Search for the cell housing the specified text and yield its [x, y] center coordinate. 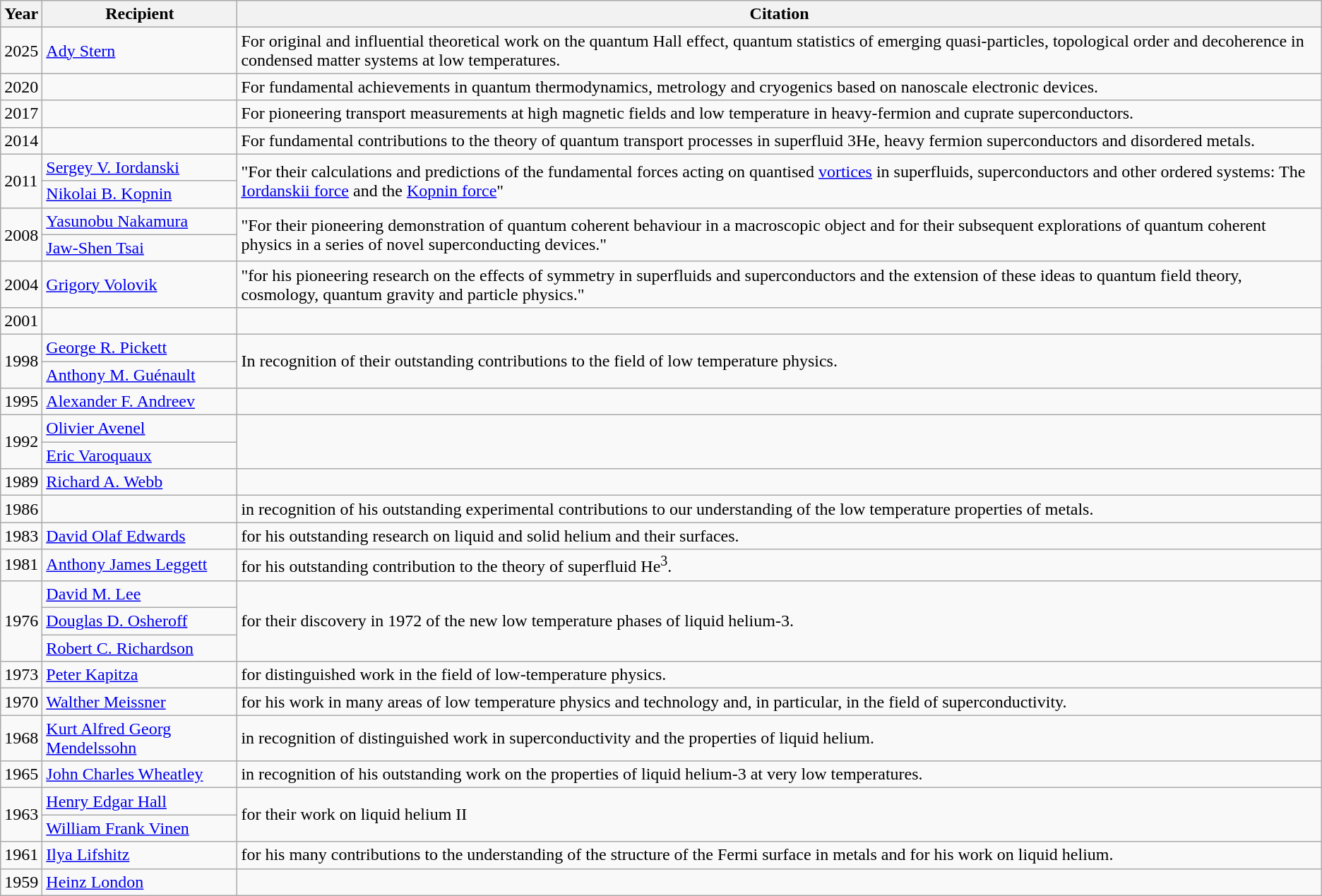
Recipient [140, 14]
in recognition of his outstanding experimental contributions to our understanding of the low temperature properties of metals. [780, 509]
for his outstanding research on liquid and solid helium and their surfaces. [780, 536]
2004 [21, 284]
Year [21, 14]
for distinguished work in the field of low-temperature physics. [780, 675]
1959 [21, 882]
For fundamental achievements in quantum thermodynamics, metrology and cryogenics based on nanoscale electronic devices. [780, 87]
1995 [21, 402]
in recognition of distinguished work in superconductivity and the properties of liquid helium. [780, 739]
1961 [21, 855]
2014 [21, 141]
for his work in many areas of low temperature physics and technology and, in particular, in the field of superconductivity. [780, 702]
Eric Varoquaux [140, 455]
Kurt Alfred Georg Mendelssohn [140, 739]
2001 [21, 321]
1986 [21, 509]
2020 [21, 87]
Olivier Avenel [140, 429]
1981 [21, 565]
1968 [21, 739]
2008 [21, 234]
Robert C. Richardson [140, 648]
Richard A. Webb [140, 482]
William Frank Vinen [140, 828]
Yasunobu Nakamura [140, 221]
Grigory Volovik [140, 284]
Alexander F. Andreev [140, 402]
Jaw-Shen Tsai [140, 248]
George R. Pickett [140, 347]
for their discovery in 1972 of the new low temperature phases of liquid helium-3. [780, 621]
for his outstanding contribution to the theory of superfluid He3. [780, 565]
1998 [21, 361]
Walther Meissner [140, 702]
Ady Stern [140, 51]
in recognition of his outstanding work on the properties of liquid helium-3 at very low temperatures. [780, 775]
Heinz London [140, 882]
1989 [21, 482]
1963 [21, 815]
1983 [21, 536]
2011 [21, 181]
For pioneering transport measurements at high magnetic fields and low temperature in heavy-fermion and cuprate superconductors. [780, 114]
For fundamental contributions to the theory of quantum transport processes in superfluid 3He, heavy fermion superconductors and disordered metals. [780, 141]
John Charles Wheatley [140, 775]
Douglas D. Osheroff [140, 621]
1976 [21, 621]
Anthony James Leggett [140, 565]
2017 [21, 114]
Henry Edgar Hall [140, 801]
Ilya Lifshitz [140, 855]
1965 [21, 775]
1973 [21, 675]
for his many contributions to the understanding of the structure of the Fermi surface in metals and for his work on liquid helium. [780, 855]
Nikolai B. Kopnin [140, 194]
1970 [21, 702]
David Olaf Edwards [140, 536]
for their work on liquid helium II [780, 815]
In recognition of their outstanding contributions to the field of low temperature physics. [780, 361]
Peter Kapitza [140, 675]
2025 [21, 51]
1992 [21, 442]
Sergey V. Iordanski [140, 167]
Citation [780, 14]
Anthony M. Guénault [140, 375]
David M. Lee [140, 594]
